Locate the cell with the specified text and output its [X, Y] center coordinate. 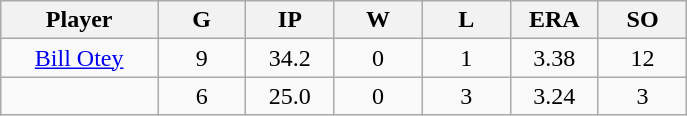
1 [466, 58]
6 [202, 96]
G [202, 20]
34.2 [290, 58]
L [466, 20]
IP [290, 20]
W [378, 20]
3.38 [554, 58]
12 [642, 58]
ERA [554, 20]
3.24 [554, 96]
25.0 [290, 96]
Bill Otey [80, 58]
SO [642, 20]
9 [202, 58]
Player [80, 20]
